Determine the [X, Y] coordinate at the center of the cell enclosing the given text.  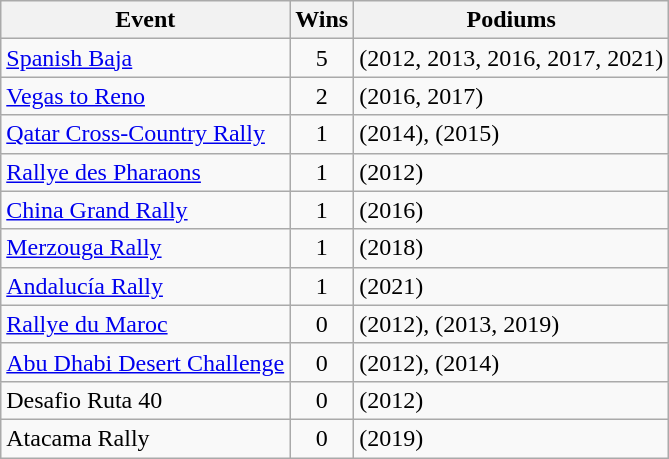
(2016) [512, 210]
(2019) [512, 438]
(2016, 2017) [512, 96]
Merzouga Rally [146, 248]
Atacama Rally [146, 438]
Event [146, 20]
(2012), (2013, 2019) [512, 324]
Qatar Cross-Country Rally [146, 134]
Andalucía Rally [146, 286]
China Grand Rally [146, 210]
Rallye du Maroc [146, 324]
2 [322, 96]
(2018) [512, 248]
Wins [322, 20]
(2012), (2014) [512, 362]
(2021) [512, 286]
5 [322, 58]
(2012, 2013, 2016, 2017, 2021) [512, 58]
Desafio Ruta 40 [146, 400]
(2014), (2015) [512, 134]
Spanish Baja [146, 58]
Podiums [512, 20]
Rallye des Pharaons [146, 172]
Abu Dhabi Desert Challenge [146, 362]
Vegas to Reno [146, 96]
